For the text-containing cell, return its midpoint in (X, Y) coordinate format. 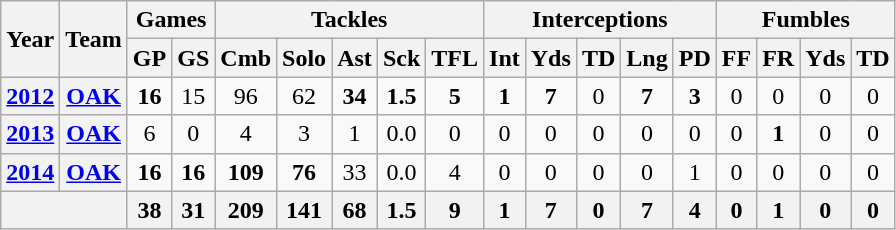
6 (149, 134)
33 (355, 172)
Tackles (350, 20)
9 (455, 210)
Solo (304, 58)
15 (194, 96)
FF (736, 58)
68 (355, 210)
5 (455, 96)
38 (149, 210)
TFL (455, 58)
Sck (401, 58)
2013 (30, 134)
34 (355, 96)
Lng (647, 58)
PD (694, 58)
Ast (355, 58)
62 (304, 96)
Fumbles (806, 20)
Games (170, 20)
FR (778, 58)
76 (304, 172)
GP (149, 58)
2012 (30, 96)
GS (194, 58)
Cmb (246, 58)
Interceptions (600, 20)
31 (194, 210)
2014 (30, 172)
109 (246, 172)
Year (30, 39)
Int (505, 58)
141 (304, 210)
209 (246, 210)
96 (246, 96)
Team (94, 39)
